Return the (x, y) coordinate for the center point of the cell that contains the specified text.  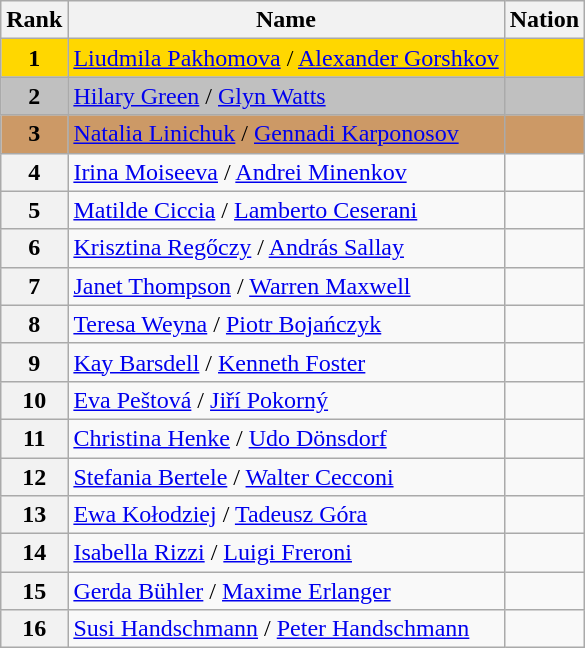
9 (34, 362)
5 (34, 210)
Krisztina Regőczy / András Sallay (286, 248)
Eva Peštová / Jiří Pokorný (286, 400)
Nation (544, 20)
Natalia Linichuk / Gennadi Karponosov (286, 134)
Rank (34, 20)
Christina Henke / Udo Dönsdorf (286, 438)
2 (34, 96)
Teresa Weyna / Piotr Bojańczyk (286, 324)
7 (34, 286)
6 (34, 248)
Name (286, 20)
10 (34, 400)
Janet Thompson / Warren Maxwell (286, 286)
Isabella Rizzi / Luigi Freroni (286, 553)
Liudmila Pakhomova / Alexander Gorshkov (286, 58)
Matilde Ciccia / Lamberto Ceserani (286, 210)
16 (34, 629)
14 (34, 553)
Hilary Green / Glyn Watts (286, 96)
12 (34, 477)
Kay Barsdell / Kenneth Foster (286, 362)
11 (34, 438)
Irina Moiseeva / Andrei Minenkov (286, 172)
8 (34, 324)
4 (34, 172)
Stefania Bertele / Walter Cecconi (286, 477)
3 (34, 134)
15 (34, 591)
1 (34, 58)
Gerda Bühler / Maxime Erlanger (286, 591)
Ewa Kołodziej / Tadeusz Góra (286, 515)
13 (34, 515)
Susi Handschmann / Peter Handschmann (286, 629)
